Provide the [X, Y] coordinate of the cell's center where the given text is located.  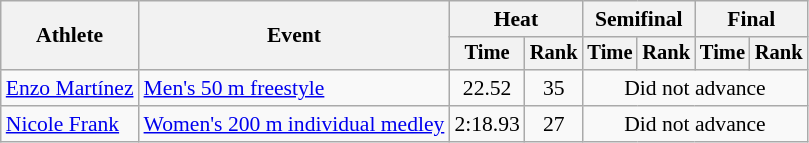
Event [294, 36]
Semifinal [638, 19]
Final [751, 19]
35 [554, 88]
22.52 [486, 88]
Women's 200 m individual medley [294, 124]
Men's 50 m freestyle [294, 88]
Nicole Frank [70, 124]
2:18.93 [486, 124]
Heat [516, 19]
Athlete [70, 36]
Enzo Martínez [70, 88]
27 [554, 124]
